Pinpoint the cell where the given text exists, returning its [X, Y] midpoint coordinate. 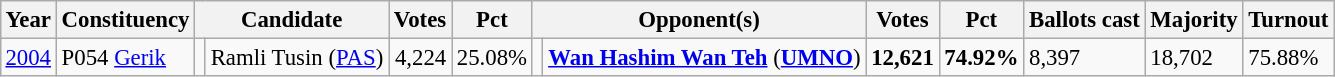
Majority [1194, 20]
Candidate [292, 20]
75.88% [1288, 57]
12,621 [902, 57]
Opponent(s) [698, 20]
Wan Hashim Wan Teh (UMNO) [704, 57]
8,397 [1084, 57]
4,224 [420, 57]
Ramli Tusin (PAS) [296, 57]
Year [28, 20]
25.08% [492, 57]
18,702 [1194, 57]
Turnout [1288, 20]
Constituency [125, 20]
Ballots cast [1084, 20]
P054 Gerik [125, 57]
2004 [28, 57]
74.92% [982, 57]
